Extract the (x, y) coordinate from the center of the cell holding the provided text.  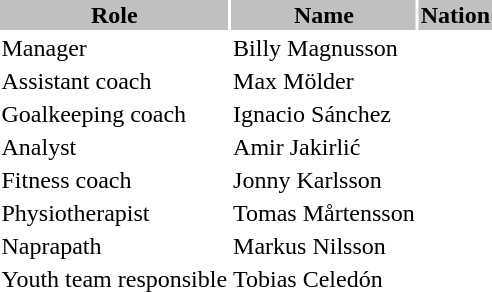
Analyst (114, 147)
Ignacio Sánchez (324, 114)
Jonny Karlsson (324, 180)
Physiotherapist (114, 213)
Role (114, 15)
Manager (114, 48)
Assistant coach (114, 81)
Name (324, 15)
Nation (455, 15)
Markus Nilsson (324, 246)
Goalkeeping coach (114, 114)
Max Mölder (324, 81)
Tomas Mårtensson (324, 213)
Naprapath (114, 246)
Fitness coach (114, 180)
Amir Jakirlić (324, 147)
Billy Magnusson (324, 48)
